Capture the cell that displays the provided text and extract its [x, y] central coordinate. 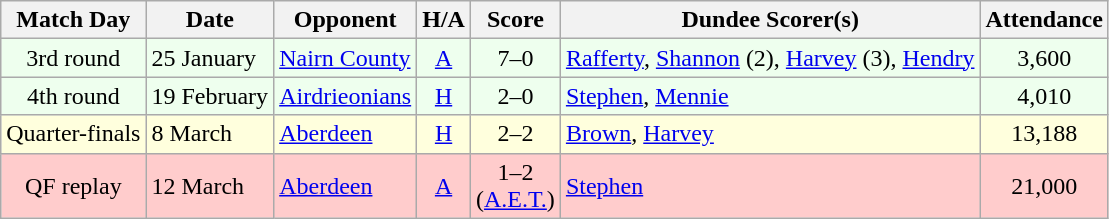
3,600 [1044, 58]
19 February [210, 96]
Score [515, 20]
Stephen, Mennie [770, 96]
Rafferty, Shannon (2), Harvey (3), Hendry [770, 58]
Brown, Harvey [770, 134]
7–0 [515, 58]
Quarter-finals [74, 134]
Match Day [74, 20]
12 March [210, 186]
21,000 [1044, 186]
Opponent [346, 20]
H/A [444, 20]
Airdrieonians [346, 96]
2–0 [515, 96]
2–2 [515, 134]
Attendance [1044, 20]
1–2(A.E.T.) [515, 186]
Nairn County [346, 58]
4,010 [1044, 96]
Stephen [770, 186]
8 March [210, 134]
4th round [74, 96]
13,188 [1044, 134]
3rd round [74, 58]
Date [210, 20]
25 January [210, 58]
QF replay [74, 186]
Dundee Scorer(s) [770, 20]
